From the cell containing the given text, extract its center point as (X, Y) coordinate. 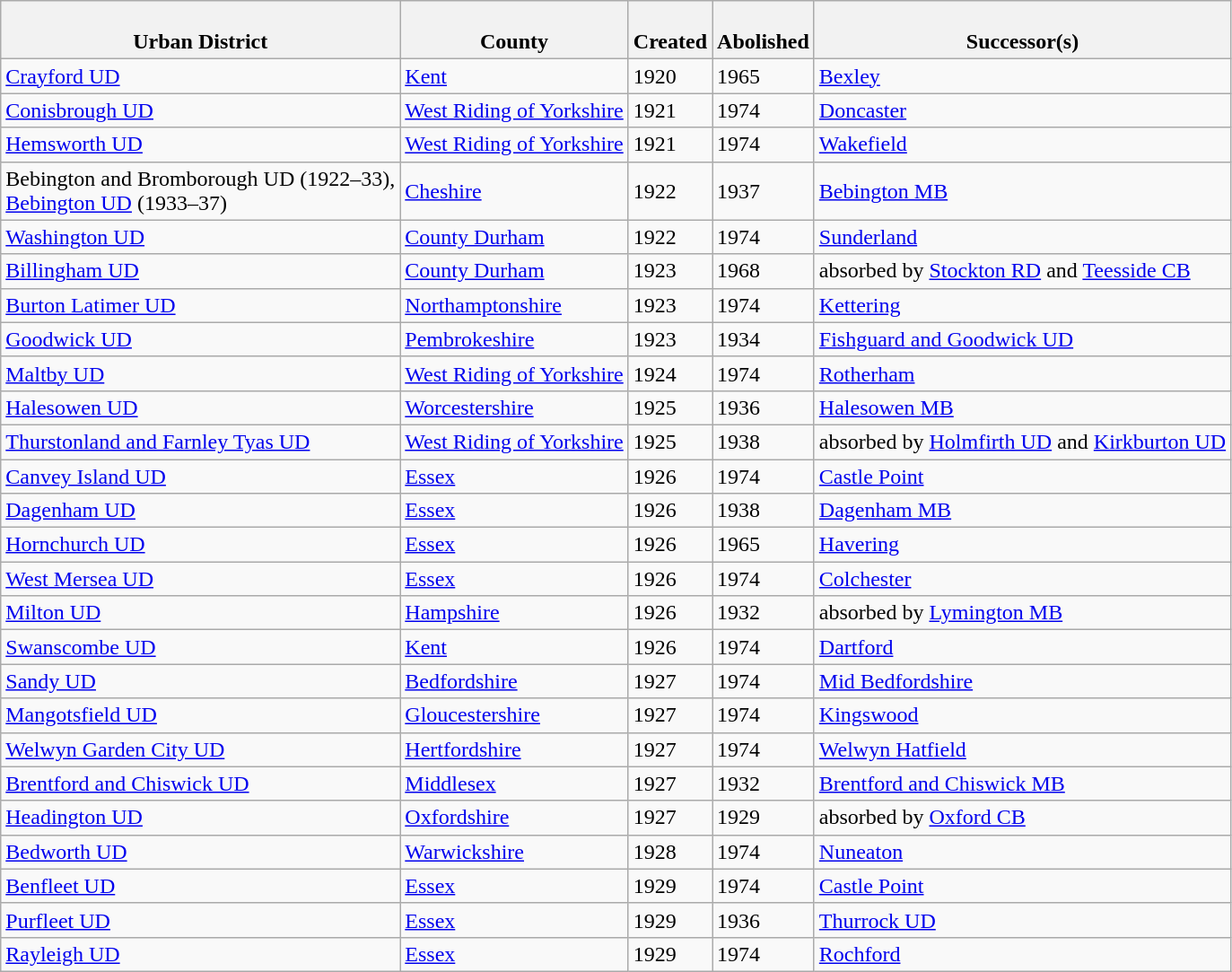
Havering (1022, 545)
Welwyn Hatfield (1022, 749)
Halesowen UD (201, 407)
Crayford UD (201, 76)
West Mersea UD (201, 579)
absorbed by Stockton RD and Teesside CB (1022, 271)
Fishguard and Goodwick UD (1022, 339)
Abolished (764, 31)
Dagenham UD (201, 511)
Dagenham MB (1022, 511)
Bexley (1022, 76)
Benfleet UD (201, 886)
Mid Bedfordshire (1022, 681)
Rochford (1022, 954)
Bedfordshire (514, 681)
Warwickshire (514, 852)
1920 (669, 76)
Welwyn Garden City UD (201, 749)
Worcestershire (514, 407)
Mangotsfield UD (201, 715)
Thurrock UD (1022, 920)
1968 (764, 271)
Hornchurch UD (201, 545)
Maltby UD (201, 373)
Burton Latimer UD (201, 305)
Brentford and Chiswick MB (1022, 784)
1928 (669, 852)
absorbed by Oxford CB (1022, 818)
Bebington and Bromborough UD (1922–33),Bebington UD (1933–37) (201, 190)
Rotherham (1022, 373)
Northamptonshire (514, 305)
Thurstonland and Farnley Tyas UD (201, 442)
Pembrokeshire (514, 339)
1937 (764, 190)
Sunderland (1022, 237)
Milton UD (201, 613)
Created (669, 31)
Halesowen MB (1022, 407)
Wakefield (1022, 144)
Conisbrough UD (201, 110)
Bebington MB (1022, 190)
absorbed by Holmfirth UD and Kirkburton UD (1022, 442)
Successor(s) (1022, 31)
absorbed by Lymington MB (1022, 613)
Bedworth UD (201, 852)
Canvey Island UD (201, 477)
Headington UD (201, 818)
Hertfordshire (514, 749)
Rayleigh UD (201, 954)
Dartford (1022, 647)
Colchester (1022, 579)
Purfleet UD (201, 920)
1924 (669, 373)
Oxfordshire (514, 818)
Doncaster (1022, 110)
Kettering (1022, 305)
County (514, 31)
Billingham UD (201, 271)
1934 (764, 339)
Swanscombe UD (201, 647)
Cheshire (514, 190)
Gloucestershire (514, 715)
Hemsworth UD (201, 144)
Urban District (201, 31)
Middlesex (514, 784)
Sandy UD (201, 681)
Brentford and Chiswick UD (201, 784)
Washington UD (201, 237)
Hampshire (514, 613)
Kingswood (1022, 715)
Nuneaton (1022, 852)
Goodwick UD (201, 339)
